From the cell containing the given text, extract its center point as (x, y) coordinate. 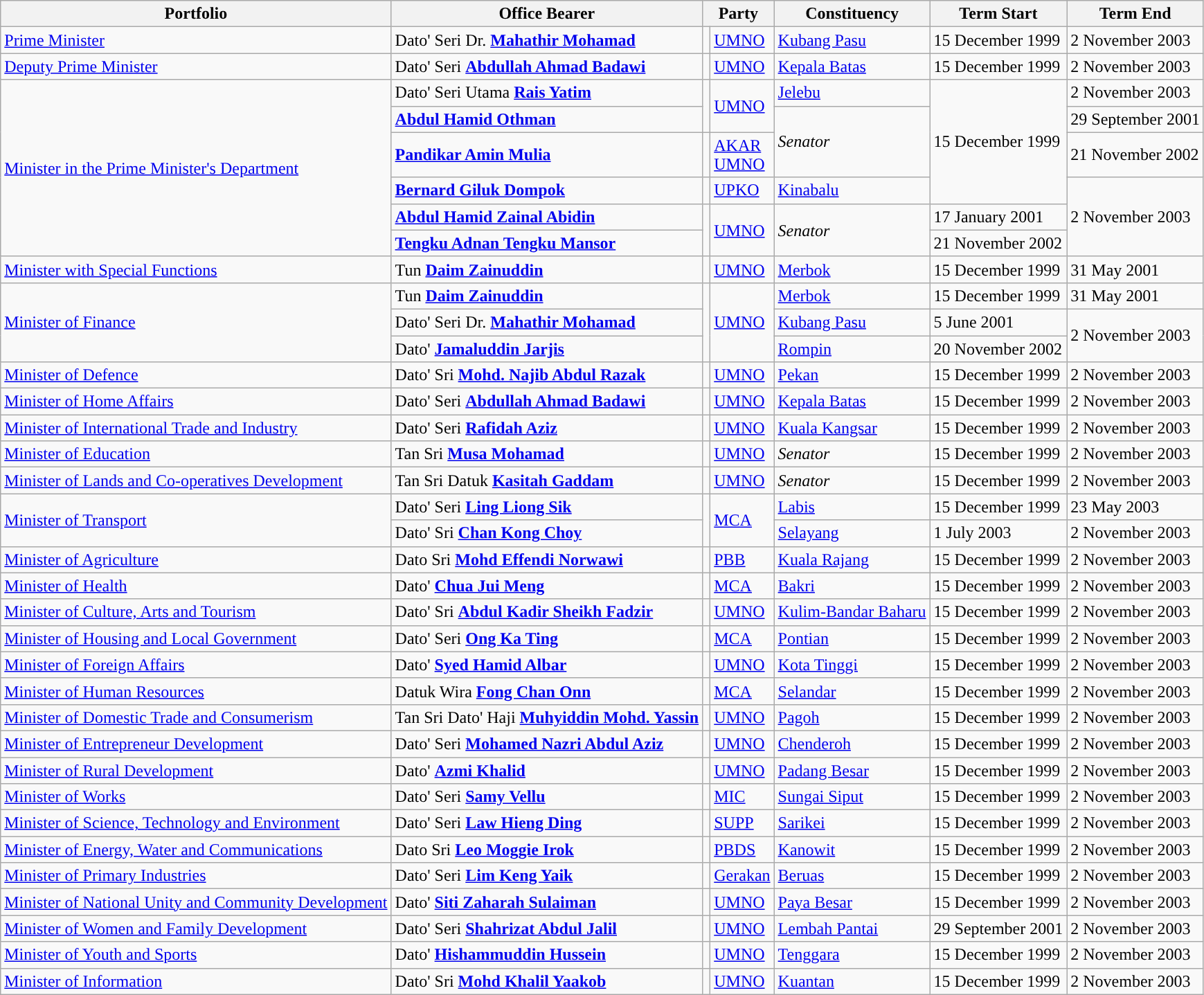
Minister of Finance (196, 322)
Term Start (998, 14)
Selayang (852, 533)
PBDS (742, 850)
Deputy Prime Minister (196, 66)
Minister of Education (196, 454)
Minister of Foreign Affairs (196, 665)
Selandar (852, 691)
5 June 2001 (998, 322)
Gerakan (742, 876)
Padang Besar (852, 771)
Lembah Pantai (852, 929)
Dato' Hishammuddin Hussein (547, 955)
Paya Besar (852, 902)
Dato' Seri Samy Vellu (547, 797)
Beruas (852, 876)
Minister of Primary Industries (196, 876)
Dato' Syed Hamid Albar (547, 665)
Dato' Seri Law Hieng Ding (547, 823)
Kota Tinggi (852, 665)
Dato' Sri Mohd. Najib Abdul Razak (547, 375)
Minister of Home Affairs (196, 402)
AKARUMNO (742, 155)
Tenggara (852, 955)
Rompin (852, 348)
Minister of Domestic Trade and Consumerism (196, 717)
Minister of Lands and Co-operatives Development (196, 481)
Kanowit (852, 850)
Dato' Sri Mohd Khalil Yaakob (547, 981)
1 July 2003 (998, 533)
Minister of Youth and Sports (196, 955)
Constituency (852, 14)
Tengku Adnan Tengku Mansor (547, 243)
Pekan (852, 375)
Pandikar Amin Mulia (547, 155)
Pagoh (852, 717)
Dato' Seri Ong Ka Ting (547, 638)
Minister of National Unity and Community Development (196, 902)
Dato' Seri Ling Liong Sik (547, 507)
Dato' Seri Mohamed Nazri Abdul Aziz (547, 744)
Kuala Kangsar (852, 428)
Abdul Hamid Zainal Abidin (547, 217)
Term End (1135, 14)
PBB (742, 559)
Minister of International Trade and Industry (196, 428)
Minister of Agriculture (196, 559)
UPKO (742, 190)
Kuala Rajang (852, 559)
Kuantan (852, 981)
Minister of Entrepreneur Development (196, 744)
Dato' Chua Jui Meng (547, 586)
Minister of Human Resources (196, 691)
MIC (742, 797)
Minister of Health (196, 586)
Minister of Women and Family Development (196, 929)
Bakri (852, 586)
Minister in the Prime Minister's Department (196, 168)
Dato Sri Mohd Effendi Norwawi (547, 559)
Sungai Siput (852, 797)
Minister of Works (196, 797)
Dato' Jamaluddin Jarjis (547, 348)
Minister of Energy, Water and Communications (196, 850)
Abdul Hamid Othman (547, 119)
17 January 2001 (998, 217)
Kulim-Bandar Baharu (852, 612)
Minister of Rural Development (196, 771)
Minister of Transport (196, 520)
Dato' Azmi Khalid (547, 771)
Dato' Sri Chan Kong Choy (547, 533)
Party (738, 14)
Sarikei (852, 823)
Tan Sri Musa Mohamad (547, 454)
Dato' Seri Rafidah Aziz (547, 428)
Office Bearer (547, 14)
Tan Sri Datuk Kasitah Gaddam (547, 481)
Dato' Seri Shahrizat Abdul Jalil (547, 929)
Minister with Special Functions (196, 269)
Prime Minister (196, 40)
SUPP (742, 823)
Minister of Information (196, 981)
Pontian (852, 638)
Minister of Housing and Local Government (196, 638)
20 November 2002 (998, 348)
Datuk Wira Fong Chan Onn (547, 691)
Minister of Science, Technology and Environment (196, 823)
Kinabalu (852, 190)
Minister of Culture, Arts and Tourism (196, 612)
Dato' Seri Lim Keng Yaik (547, 876)
Dato' Sri Abdul Kadir Sheikh Fadzir (547, 612)
Portfolio (196, 14)
Minister of Defence (196, 375)
23 May 2003 (1135, 507)
Chenderoh (852, 744)
Dato' Siti Zaharah Sulaiman (547, 902)
Bernard Giluk Dompok (547, 190)
Jelebu (852, 93)
Dato Sri Leo Moggie Irok (547, 850)
Tan Sri Dato' Haji Muhyiddin Mohd. Yassin (547, 717)
Dato' Seri Utama Rais Yatim (547, 93)
Labis (852, 507)
